Find where the given text appears and provide that cell's center as (x, y) coordinate. 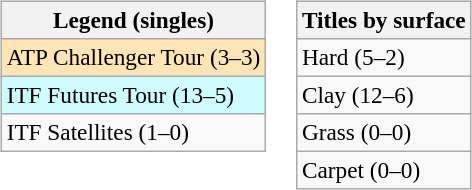
Titles by surface (384, 20)
ITF Futures Tour (13–5) (133, 95)
Clay (12–6) (384, 95)
ATP Challenger Tour (3–3) (133, 57)
Hard (5–2) (384, 57)
Carpet (0–0) (384, 171)
Legend (singles) (133, 20)
Grass (0–0) (384, 133)
ITF Satellites (1–0) (133, 133)
